For the text-containing cell, return its midpoint in [X, Y] coordinate format. 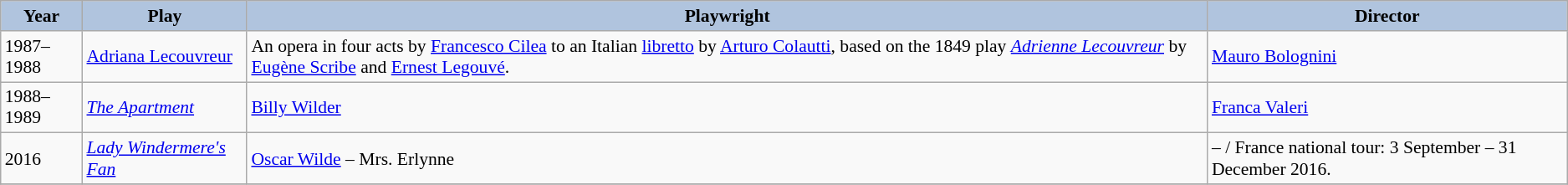
Year [42, 16]
– / France national tour: 3 September – 31 December 2016. [1387, 159]
Playwright [727, 16]
2016 [42, 159]
Franca Valeri [1387, 107]
1988–1989 [42, 107]
Oscar Wilde – Mrs. Erlynne [727, 159]
Lady Windermere's Fan [164, 159]
Billy Wilder [727, 107]
1987–1988 [42, 57]
Director [1387, 16]
Play [164, 16]
The Apartment [164, 107]
Adriana Lecouvreur [164, 57]
Mauro Bolognini [1387, 57]
